Identify which cell holds the provided text, then report its (X, Y) central coordinate. 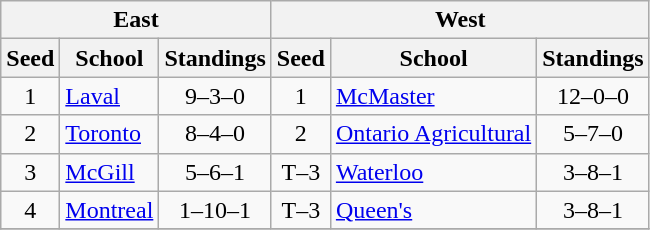
Montreal (110, 210)
Laval (110, 96)
4 (30, 210)
8–4–0 (215, 134)
McGill (110, 172)
Ontario Agricultural (433, 134)
5–6–1 (215, 172)
5–7–0 (593, 134)
1–10–1 (215, 210)
Waterloo (433, 172)
Toronto (110, 134)
East (136, 20)
3 (30, 172)
Queen's (433, 210)
12–0–0 (593, 96)
McMaster (433, 96)
9–3–0 (215, 96)
West (460, 20)
